Return (x, y) of the center of cell containing provided text 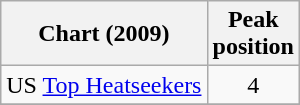
4 (253, 85)
US Top Heatseekers (104, 85)
Chart (2009) (104, 34)
Peakposition (253, 34)
